Provide the [X, Y] coordinate of the cell's center where the given text is located.  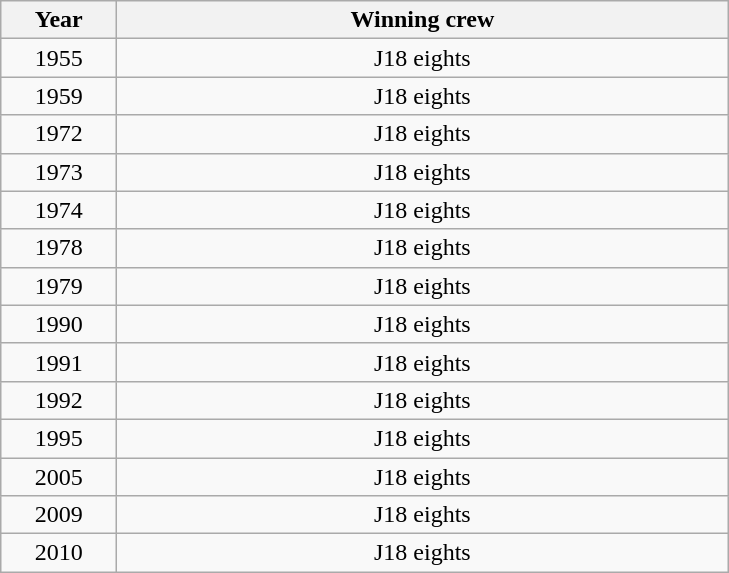
1974 [59, 210]
1995 [59, 438]
2005 [59, 477]
1973 [59, 172]
1959 [59, 96]
2009 [59, 515]
Winning crew [422, 20]
Year [59, 20]
1978 [59, 248]
1990 [59, 324]
1955 [59, 58]
1972 [59, 134]
1979 [59, 286]
1991 [59, 362]
1992 [59, 400]
2010 [59, 553]
